Detect which cell encompasses the target text, then output its [x, y] center coordinate. 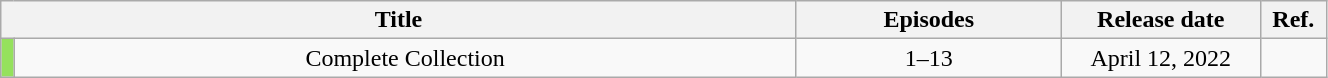
Complete Collection [405, 58]
Title [398, 20]
Release date [1160, 20]
Ref. [1293, 20]
April 12, 2022 [1160, 58]
Episodes [928, 20]
1–13 [928, 58]
